Locate the cell with the specified text and output its (x, y) center coordinate. 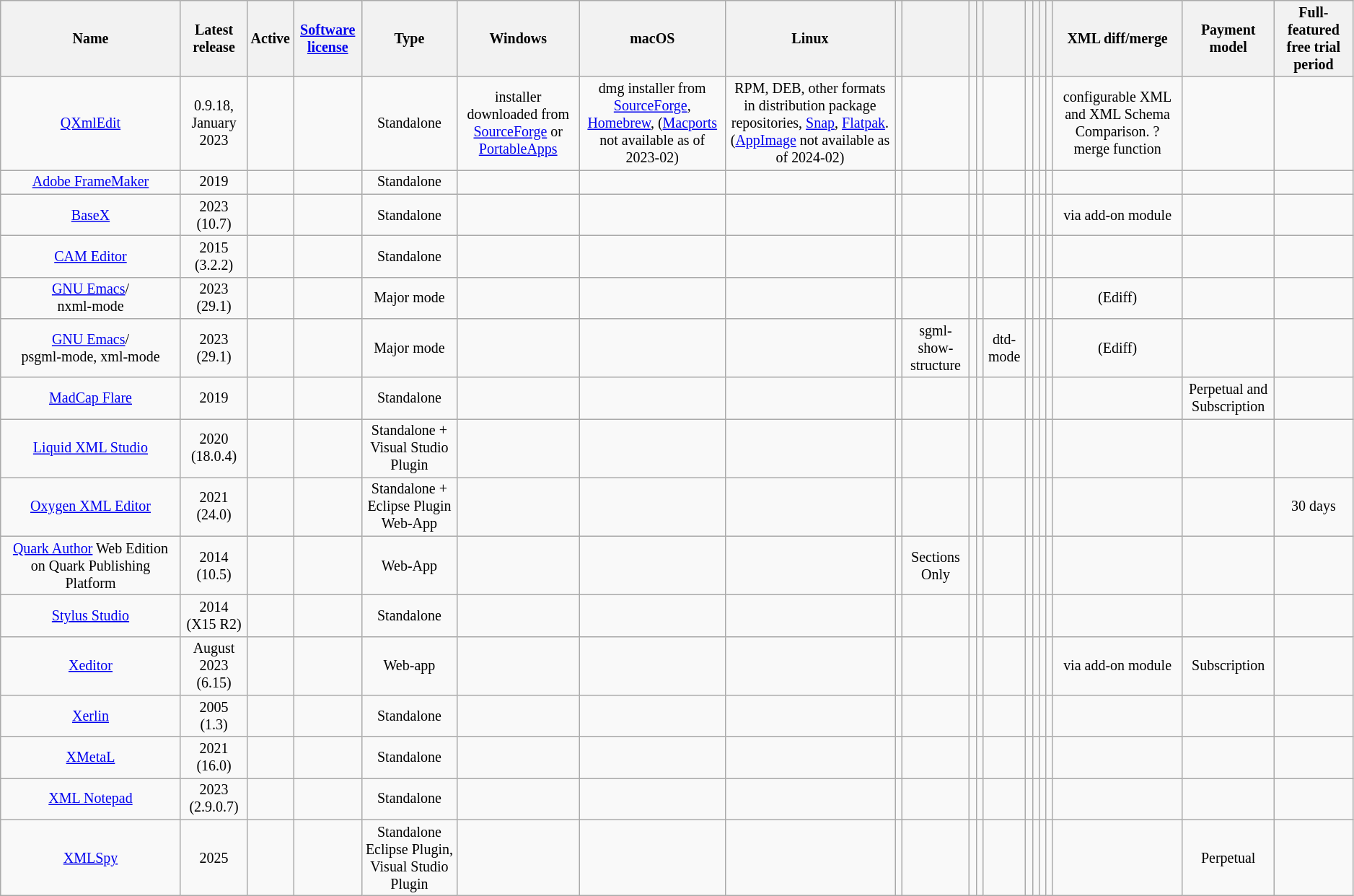
StandaloneEclipse Plugin, Visual Studio Plugin (410, 858)
Oxygen XML Editor (91, 506)
RPM, DEB, other formats in distribution package repositories, Snap, Flatpak. (AppImage not available as of 2024-02) (810, 124)
dtd-mode (1004, 348)
MadCap Flare (91, 398)
Subscription (1228, 667)
2014 (X15 R2) (214, 616)
Stylus Studio (91, 616)
Latest release (214, 39)
BaseX (91, 215)
Active (271, 39)
Standalone + Visual Studio Plugin (410, 449)
Xerlin (91, 716)
2005 (1.3) (214, 716)
dmg installer from SourceForge, Homebrew, (Macports not available as of 2023-02) (652, 124)
Type (410, 39)
0.9.18, January 2023 (214, 124)
2015 (3.2.2) (214, 257)
2023 (10.7) (214, 215)
30 days (1314, 506)
XML diff/merge (1117, 39)
Sections Only (936, 566)
Web-App (410, 566)
Liquid XML Studio (91, 449)
XML Notepad (91, 799)
QXmlEdit (91, 124)
Perpetual and Subscription (1228, 398)
2021 (16.0) (214, 757)
CAM Editor (91, 257)
GNU Emacs/nxml-mode (91, 297)
2025 (214, 858)
Web-app (410, 667)
2023 (2.9.0.7) (214, 799)
macOS (652, 39)
Windows (518, 39)
Software license (327, 39)
Perpetual (1228, 858)
Payment model (1228, 39)
XMetaL (91, 757)
Linux (810, 39)
sgml-show-structure (936, 348)
2021 (24.0) (214, 506)
GNU Emacs/psgml-mode, xml-mode (91, 348)
XMLSpy (91, 858)
Xeditor (91, 667)
configurable XML and XML Schema Comparison. ? merge function (1117, 124)
Standalone + Eclipse Plugin Web-App (410, 506)
2014 (10.5) (214, 566)
August 2023 (6.15) (214, 667)
2020 (18.0.4) (214, 449)
installer downloaded from SourceForge or PortableApps (518, 124)
Full-featured free trial period (1314, 39)
Quark Author Web Edition on Quark Publishing Platform (91, 566)
Name (91, 39)
Adobe FrameMaker (91, 182)
